Provide the [x, y] coordinate of the cell's center where the given text is located.  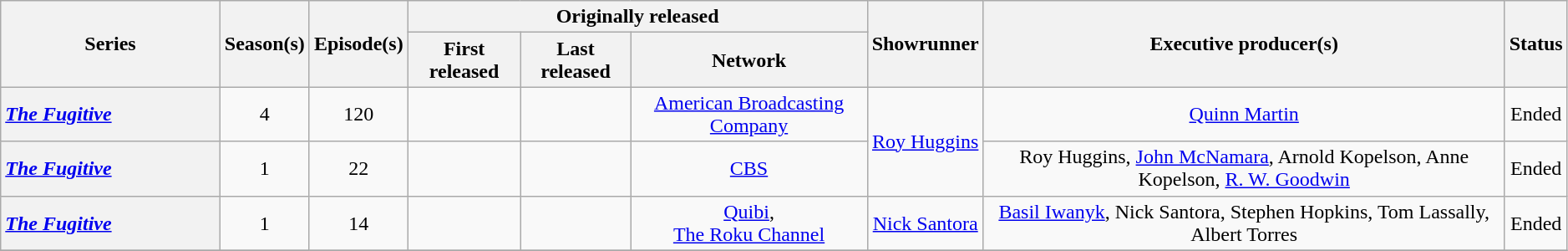
Roy Huggins [926, 141]
22 [358, 169]
Status [1535, 44]
Originally released [637, 17]
Series [110, 44]
Episode(s) [358, 44]
14 [358, 223]
Season(s) [264, 44]
American Broadcasting Company [748, 114]
Last released [576, 60]
Quinn Martin [1244, 114]
Roy Huggins, John McNamara, Arnold Kopelson, Anne Kopelson, R. W. Goodwin [1244, 169]
120 [358, 114]
Executive producer(s) [1244, 44]
Basil Iwanyk, Nick Santora, Stephen Hopkins, Tom Lassally, Albert Torres [1244, 223]
4 [264, 114]
CBS [748, 169]
Nick Santora [926, 223]
First released [464, 60]
Showrunner [926, 44]
Network [748, 60]
Quibi, The Roku Channel [748, 223]
